Locate the cell with the specified text and output its [x, y] center coordinate. 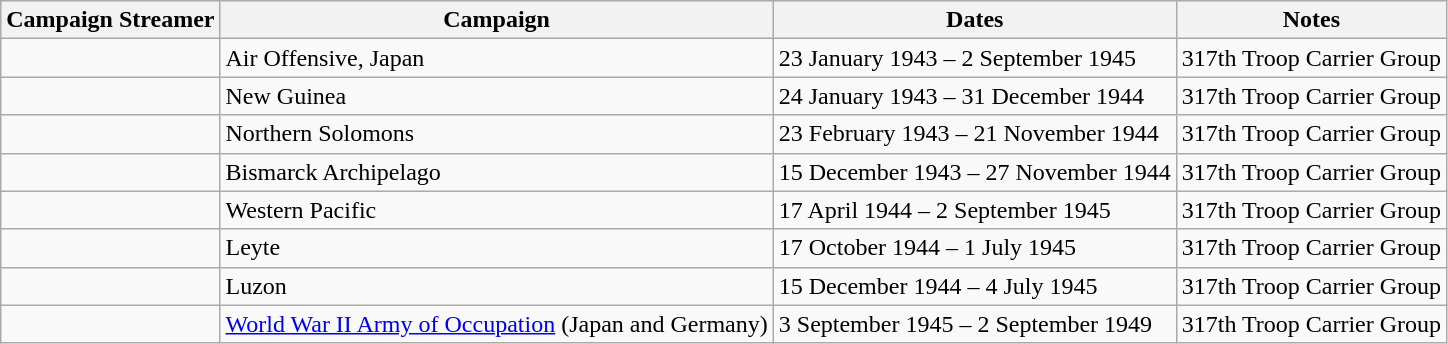
New Guinea [496, 96]
Campaign [496, 20]
Dates [974, 20]
23 February 1943 – 21 November 1944 [974, 134]
Air Offensive, Japan [496, 58]
23 January 1943 – 2 September 1945 [974, 58]
Bismarck Archipelago [496, 172]
15 December 1943 – 27 November 1944 [974, 172]
17 April 1944 – 2 September 1945 [974, 210]
Notes [1311, 20]
Luzon [496, 286]
17 October 1944 – 1 July 1945 [974, 248]
Western Pacific [496, 210]
24 January 1943 – 31 December 1944 [974, 96]
Campaign Streamer [110, 20]
3 September 1945 – 2 September 1949 [974, 324]
15 December 1944 – 4 July 1945 [974, 286]
Northern Solomons [496, 134]
World War II Army of Occupation (Japan and Germany) [496, 324]
Leyte [496, 248]
